Find where the given text appears and provide that cell's center as (x, y) coordinate. 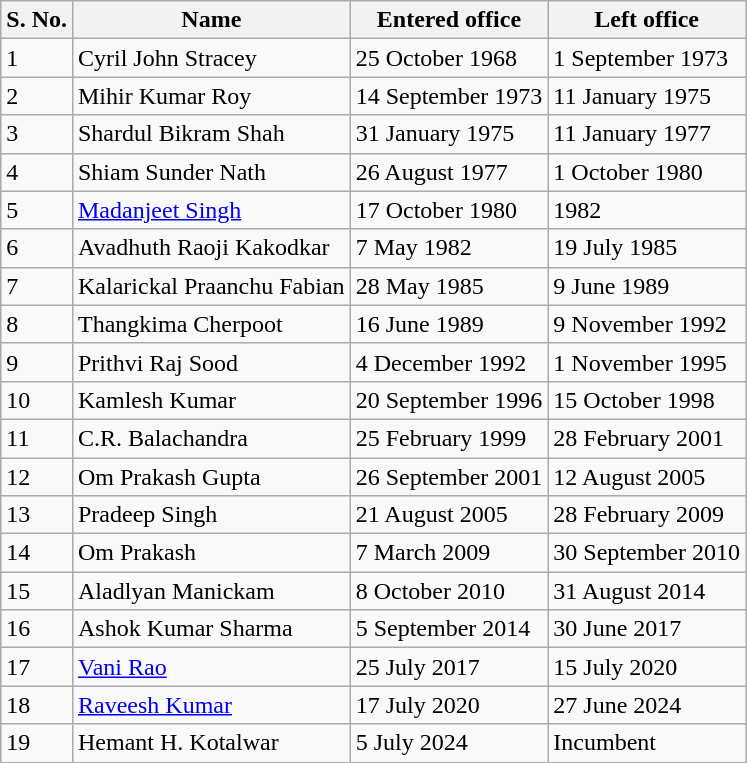
19 (37, 743)
7 March 2009 (449, 553)
Entered office (449, 20)
12 August 2005 (647, 477)
2 (37, 96)
18 (37, 705)
Om Prakash (211, 553)
17 (37, 667)
1982 (647, 210)
4 (37, 172)
17 July 2020 (449, 705)
1 November 1995 (647, 362)
Mihir Kumar Roy (211, 96)
Shardul Bikram Shah (211, 134)
Avadhuth Raoji Kakodkar (211, 248)
Aladlyan Manickam (211, 591)
5 July 2024 (449, 743)
17 October 1980 (449, 210)
Raveesh Kumar (211, 705)
Cyril John Stracey (211, 58)
15 (37, 591)
Ashok Kumar Sharma (211, 629)
19 July 1985 (647, 248)
S. No. (37, 20)
Thangkima Cherpoot (211, 324)
21 August 2005 (449, 515)
1 October 1980 (647, 172)
26 September 2001 (449, 477)
28 May 1985 (449, 286)
Incumbent (647, 743)
11 (37, 438)
30 June 2017 (647, 629)
15 October 1998 (647, 400)
Kamlesh Kumar (211, 400)
Madanjeet Singh (211, 210)
27 June 2024 (647, 705)
5 (37, 210)
Om Prakash Gupta (211, 477)
16 (37, 629)
20 September 1996 (449, 400)
8 (37, 324)
Left office (647, 20)
31 January 1975 (449, 134)
11 January 1975 (647, 96)
11 January 1977 (647, 134)
Vani Rao (211, 667)
1 September 1973 (647, 58)
7 May 1982 (449, 248)
Kalarickal Praanchu Fabian (211, 286)
25 October 1968 (449, 58)
28 February 2009 (647, 515)
28 February 2001 (647, 438)
8 October 2010 (449, 591)
7 (37, 286)
9 (37, 362)
14 (37, 553)
4 December 1992 (449, 362)
15 July 2020 (647, 667)
31 August 2014 (647, 591)
Hemant H. Kotalwar (211, 743)
Name (211, 20)
9 November 1992 (647, 324)
13 (37, 515)
C.R. Balachandra (211, 438)
Prithvi Raj Sood (211, 362)
25 July 2017 (449, 667)
14 September 1973 (449, 96)
10 (37, 400)
30 September 2010 (647, 553)
25 February 1999 (449, 438)
5 September 2014 (449, 629)
3 (37, 134)
12 (37, 477)
9 June 1989 (647, 286)
6 (37, 248)
Shiam Sunder Nath (211, 172)
16 June 1989 (449, 324)
26 August 1977 (449, 172)
Pradeep Singh (211, 515)
1 (37, 58)
